Pinpoint the cell where the given text exists, returning its (x, y) midpoint coordinate. 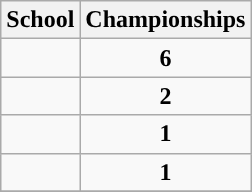
School (40, 20)
2 (166, 96)
Championships (166, 20)
6 (166, 58)
